Find where the given text appears and provide that cell's center as (X, Y) coordinate. 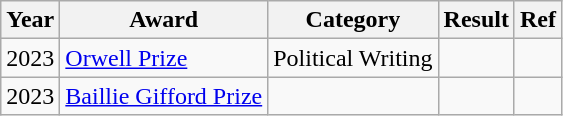
Result (476, 20)
Category (353, 20)
Award (164, 20)
Ref (538, 20)
Political Writing (353, 58)
Orwell Prize (164, 58)
Baillie Gifford Prize (164, 96)
Year (30, 20)
